Identify which cell holds the provided text, then report its (x, y) central coordinate. 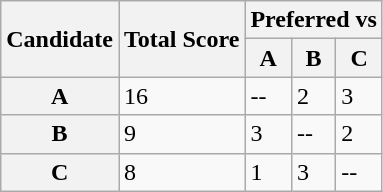
9 (181, 134)
Preferred vs (314, 20)
1 (268, 172)
Candidate (60, 39)
16 (181, 96)
8 (181, 172)
Total Score (181, 39)
